Identify which cell holds the provided text, then report its [x, y] central coordinate. 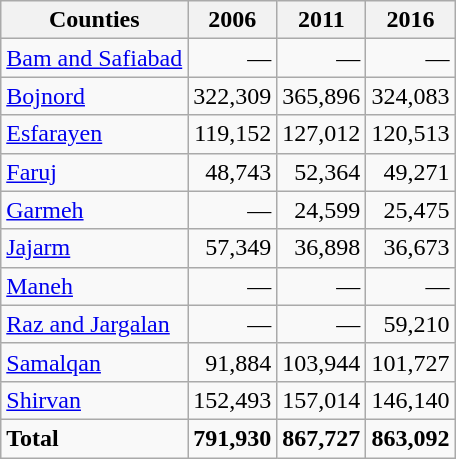
2006 [232, 20]
101,727 [410, 362]
Garmeh [94, 210]
120,513 [410, 134]
Samalqan [94, 362]
Total [94, 438]
103,944 [322, 362]
24,599 [322, 210]
36,898 [322, 248]
59,210 [410, 324]
Shirvan [94, 400]
791,930 [232, 438]
322,309 [232, 96]
91,884 [232, 362]
Faruj [94, 172]
152,493 [232, 400]
146,140 [410, 400]
863,092 [410, 438]
25,475 [410, 210]
Counties [94, 20]
52,364 [322, 172]
157,014 [322, 400]
2011 [322, 20]
Jajarm [94, 248]
Bam and Safiabad [94, 58]
365,896 [322, 96]
2016 [410, 20]
Bojnord [94, 96]
49,271 [410, 172]
48,743 [232, 172]
Maneh [94, 286]
Esfarayen [94, 134]
36,673 [410, 248]
867,727 [322, 438]
119,152 [232, 134]
324,083 [410, 96]
Raz and Jargalan [94, 324]
57,349 [232, 248]
127,012 [322, 134]
